Find where the given text appears and provide that cell's center as [X, Y] coordinate. 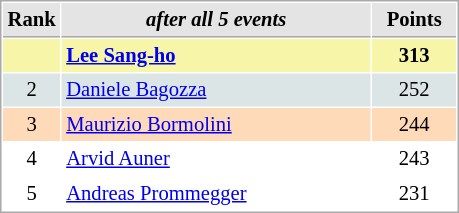
after all 5 events [216, 20]
Andreas Prommegger [216, 194]
Points [414, 20]
313 [414, 56]
3 [32, 124]
243 [414, 158]
Arvid Auner [216, 158]
5 [32, 194]
231 [414, 194]
Rank [32, 20]
252 [414, 90]
2 [32, 90]
Lee Sang-ho [216, 56]
244 [414, 124]
Maurizio Bormolini [216, 124]
Daniele Bagozza [216, 90]
4 [32, 158]
